Search for the cell housing the specified text and yield its [x, y] center coordinate. 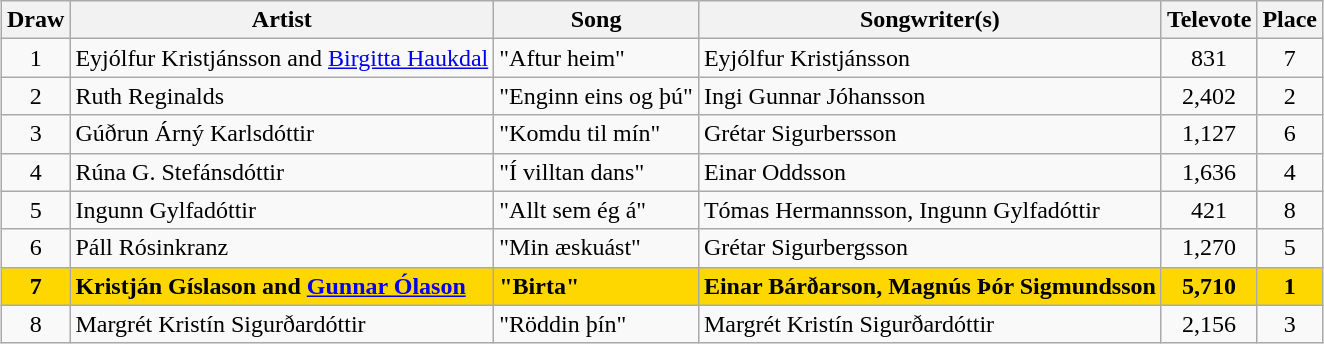
Kristján Gíslason and Gunnar Ólason [282, 286]
Eyjólfur Kristjánsson [930, 58]
Televote [1208, 20]
"Min æskuást" [596, 248]
5,710 [1208, 286]
"Aftur heim" [596, 58]
Grétar Sigurbergsson [930, 248]
Gúðrun Árný Karlsdóttir [282, 134]
Artist [282, 20]
"Röddin þín" [596, 324]
Song [596, 20]
"Í villtan dans" [596, 172]
1,127 [1208, 134]
Songwriter(s) [930, 20]
Tómas Hermannsson, Ingunn Gylfadóttir [930, 210]
"Enginn eins og þú" [596, 96]
"Allt sem ég á" [596, 210]
831 [1208, 58]
Einar Bárðarson, Magnús Þór Sigmundsson [930, 286]
Grétar Sigurbersson [930, 134]
Rúna G. Stefánsdóttir [282, 172]
Ingunn Gylfadóttir [282, 210]
Place [1290, 20]
1,270 [1208, 248]
2,156 [1208, 324]
"Komdu til mín" [596, 134]
Ingi Gunnar Jóhansson [930, 96]
Ruth Reginalds [282, 96]
Einar Oddsson [930, 172]
"Birta" [596, 286]
2,402 [1208, 96]
Páll Rósinkranz [282, 248]
421 [1208, 210]
1,636 [1208, 172]
Draw [35, 20]
Eyjólfur Kristjánsson and Birgitta Haukdal [282, 58]
